For the text-containing cell, return its midpoint in (x, y) coordinate format. 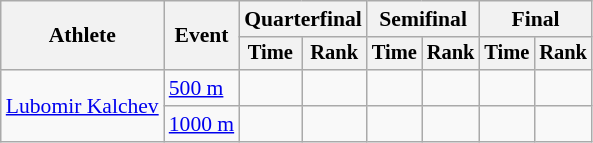
Quarterfinal (303, 19)
1000 m (202, 124)
Event (202, 36)
Lubomir Kalchev (82, 106)
500 m (202, 88)
Final (535, 19)
Semifinal (423, 19)
Athlete (82, 36)
